For the text-containing cell, return its midpoint in [x, y] coordinate format. 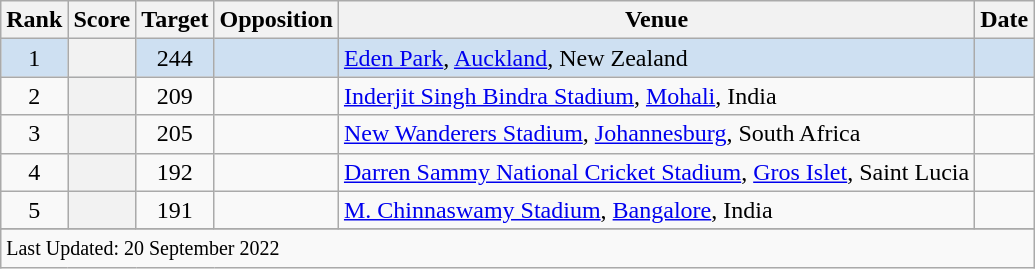
4 [34, 172]
192 [175, 172]
New Wanderers Stadium, Johannesburg, South Africa [656, 134]
Rank [34, 20]
Target [175, 20]
Last Updated: 20 September 2022 [518, 248]
244 [175, 58]
M. Chinnaswamy Stadium, Bangalore, India [656, 210]
191 [175, 210]
Venue [656, 20]
3 [34, 134]
Opposition [276, 20]
205 [175, 134]
Eden Park, Auckland, New Zealand [656, 58]
Score [102, 20]
209 [175, 96]
Date [1004, 20]
5 [34, 210]
Darren Sammy National Cricket Stadium, Gros Islet, Saint Lucia [656, 172]
1 [34, 58]
Inderjit Singh Bindra Stadium, Mohali, India [656, 96]
2 [34, 96]
